Determine the [X, Y] coordinate at the center of the cell enclosing the given text.  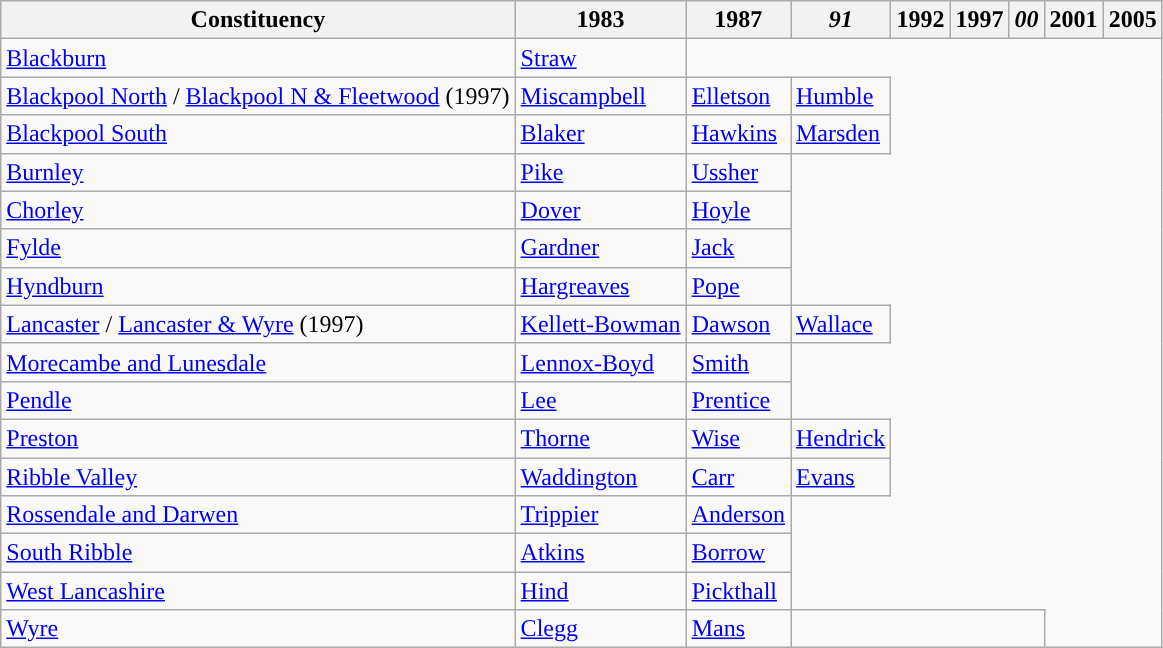
Pope [738, 286]
Smith [738, 362]
Carr [738, 477]
Pendle [258, 400]
Kellett-Bowman [600, 324]
West Lancashire [258, 591]
Lancaster / Lancaster & Wyre (1997) [258, 324]
1987 [738, 20]
1983 [600, 20]
Ribble Valley [258, 477]
Dawson [738, 324]
2001 [1074, 20]
1992 [920, 20]
Hind [600, 591]
Pickthall [738, 591]
Wyre [258, 629]
South Ribble [258, 553]
Hyndburn [258, 286]
Evans [840, 477]
Thorne [600, 438]
Elletson [738, 96]
Mans [738, 629]
Clegg [600, 629]
2005 [1132, 20]
Dover [600, 210]
Lennox-Boyd [600, 362]
Preston [258, 438]
Marsden [840, 134]
Waddington [600, 477]
Blaker [600, 134]
Chorley [258, 210]
Hawkins [738, 134]
Burnley [258, 172]
Rossendale and Darwen [258, 515]
Hendrick [840, 438]
Atkins [600, 553]
91 [840, 20]
Straw [600, 58]
Wise [738, 438]
Gardner [600, 248]
Fylde [258, 248]
Prentice [738, 400]
Lee [600, 400]
Blackpool North / Blackpool N & Fleetwood (1997) [258, 96]
Borrow [738, 553]
Pike [600, 172]
Hargreaves [600, 286]
00 [1026, 20]
Blackburn [258, 58]
Miscampbell [600, 96]
Jack [738, 248]
Trippier [600, 515]
1997 [980, 20]
Hoyle [738, 210]
Ussher [738, 172]
Anderson [738, 515]
Wallace [840, 324]
Constituency [258, 20]
Blackpool South [258, 134]
Morecambe and Lunesdale [258, 362]
Humble [840, 96]
